Extract the [X, Y] coordinate from the center of the cell holding the provided text.  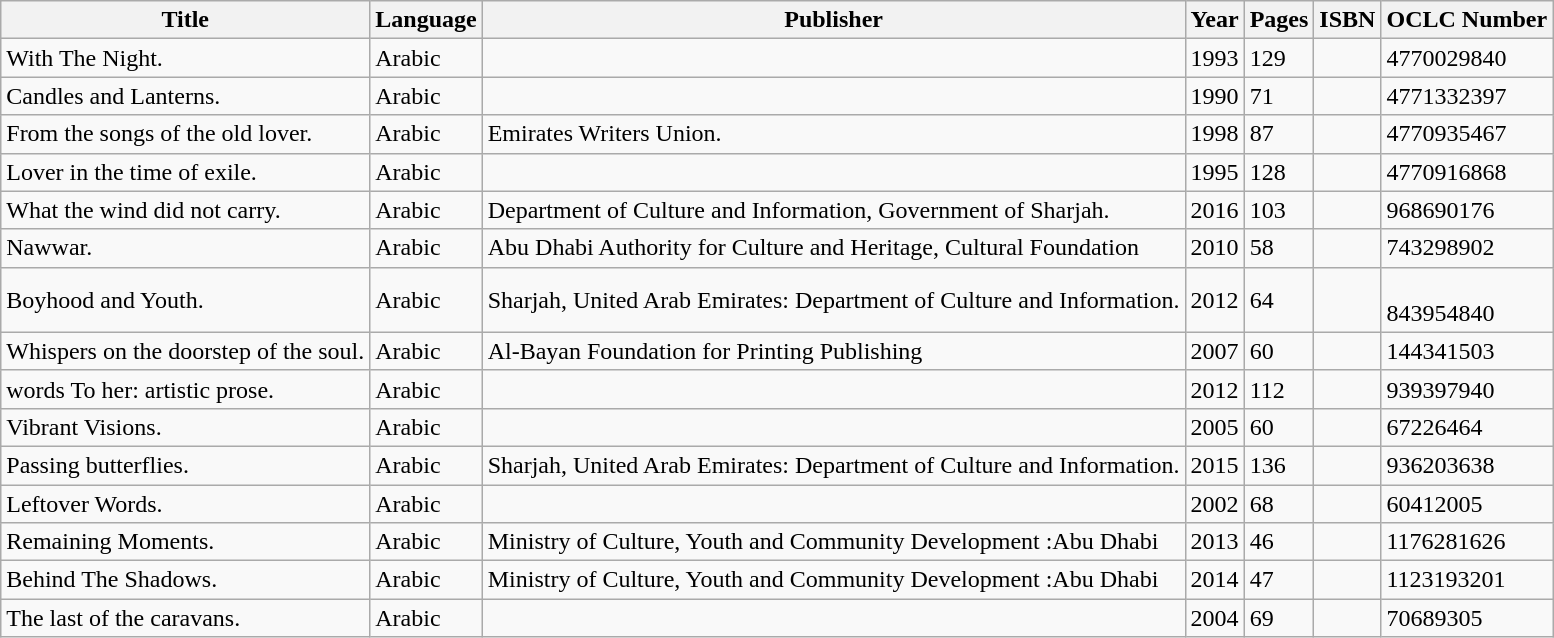
936203638 [1467, 465]
68 [1279, 503]
Behind The Shadows. [186, 580]
87 [1279, 134]
Emirates Writers Union. [834, 134]
1993 [1214, 58]
words To her: artistic prose. [186, 389]
Boyhood and Youth. [186, 300]
2010 [1214, 248]
From the songs of the old lover. [186, 134]
Abu Dhabi Authority for Culture and Heritage, Cultural Foundation [834, 248]
47 [1279, 580]
69 [1279, 618]
Candles and Lanterns. [186, 96]
103 [1279, 210]
70689305 [1467, 618]
1998 [1214, 134]
OCLC Number [1467, 20]
4770029840 [1467, 58]
4771332397 [1467, 96]
743298902 [1467, 248]
2013 [1214, 542]
67226464 [1467, 427]
Title [186, 20]
Passing butterflies. [186, 465]
1123193201 [1467, 580]
Whispers on the doorstep of the soul. [186, 351]
939397940 [1467, 389]
2004 [1214, 618]
60412005 [1467, 503]
The last of the caravans. [186, 618]
Remaining Moments. [186, 542]
46 [1279, 542]
Lover in the time of exile. [186, 172]
2015 [1214, 465]
ISBN [1348, 20]
4770935467 [1467, 134]
2016 [1214, 210]
2002 [1214, 503]
129 [1279, 58]
1176281626 [1467, 542]
What the wind did not carry. [186, 210]
Al-Bayan Foundation for Printing Publishing [834, 351]
Language [426, 20]
2014 [1214, 580]
968690176 [1467, 210]
Publisher [834, 20]
4770916868 [1467, 172]
128 [1279, 172]
71 [1279, 96]
Nawwar. [186, 248]
2005 [1214, 427]
58 [1279, 248]
With The Night. [186, 58]
843954840 [1467, 300]
136 [1279, 465]
Pages [1279, 20]
Vibrant Visions. [186, 427]
Year [1214, 20]
1995 [1214, 172]
Leftover Words. [186, 503]
1990 [1214, 96]
64 [1279, 300]
Department of Culture and Information, Government of Sharjah. [834, 210]
144341503 [1467, 351]
112 [1279, 389]
2007 [1214, 351]
